Pinpoint the cell where the given text exists, returning its (X, Y) midpoint coordinate. 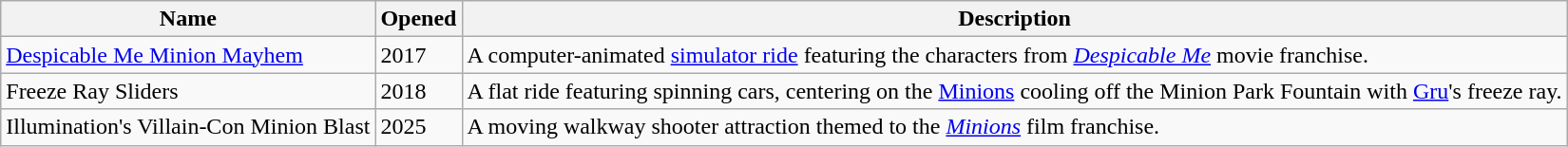
A moving walkway shooter attraction themed to the Minions film franchise. (1015, 127)
A flat ride featuring spinning cars, centering on the Minions cooling off the Minion Park Fountain with Gru's freeze ray. (1015, 91)
Name (188, 19)
2018 (418, 91)
A computer-animated simulator ride featuring the characters from Despicable Me movie franchise. (1015, 55)
Despicable Me Minion Mayhem (188, 55)
Freeze Ray Sliders (188, 91)
Illumination's Villain-Con Minion Blast (188, 127)
Opened (418, 19)
2017 (418, 55)
2025 (418, 127)
Description (1015, 19)
